Detect which cell encompasses the target text, then output its [x, y] center coordinate. 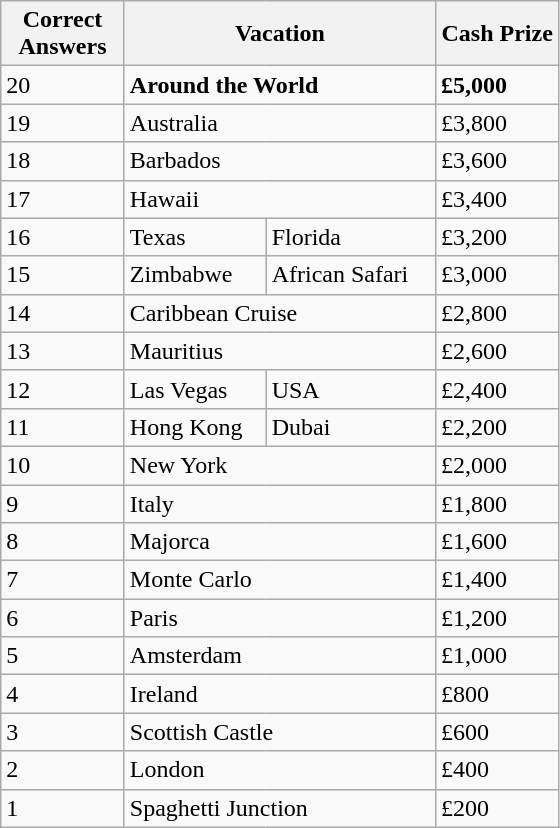
£400 [497, 770]
Around the World [280, 85]
Spaghetti Junction [280, 808]
16 [63, 237]
Mauritius [280, 351]
Correct Answers [63, 34]
1 [63, 808]
£3,800 [497, 123]
12 [63, 389]
Hong Kong [195, 427]
10 [63, 465]
Caribbean Cruise [280, 313]
£1,000 [497, 656]
Amsterdam [280, 656]
19 [63, 123]
Australia [280, 123]
Majorca [280, 542]
14 [63, 313]
£3,000 [497, 275]
£1,200 [497, 618]
Cash Prize [497, 34]
Florida [350, 237]
Las Vegas [195, 389]
£2,600 [497, 351]
18 [63, 161]
£2,200 [497, 427]
£5,000 [497, 85]
£1,600 [497, 542]
Monte Carlo [280, 580]
London [280, 770]
17 [63, 199]
£2,800 [497, 313]
3 [63, 732]
Texas [195, 237]
7 [63, 580]
Paris [280, 618]
£1,400 [497, 580]
11 [63, 427]
Zimbabwe [195, 275]
£3,200 [497, 237]
Vacation [280, 34]
4 [63, 694]
New York [280, 465]
13 [63, 351]
Barbados [280, 161]
£3,600 [497, 161]
£800 [497, 694]
15 [63, 275]
Scottish Castle [280, 732]
8 [63, 542]
2 [63, 770]
£600 [497, 732]
Ireland [280, 694]
£2,400 [497, 389]
African Safari [350, 275]
Italy [280, 503]
£1,800 [497, 503]
Dubai [350, 427]
£2,000 [497, 465]
Hawaii [280, 199]
USA [350, 389]
5 [63, 656]
6 [63, 618]
20 [63, 85]
9 [63, 503]
£200 [497, 808]
£3,400 [497, 199]
